Locate the cell with the specified text and output its (X, Y) center coordinate. 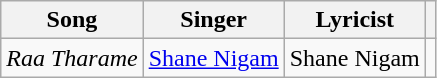
Singer (214, 20)
Lyricist (354, 20)
Song (72, 20)
Raa Tharame (72, 58)
